From the cell containing the given text, extract its center point as [x, y] coordinate. 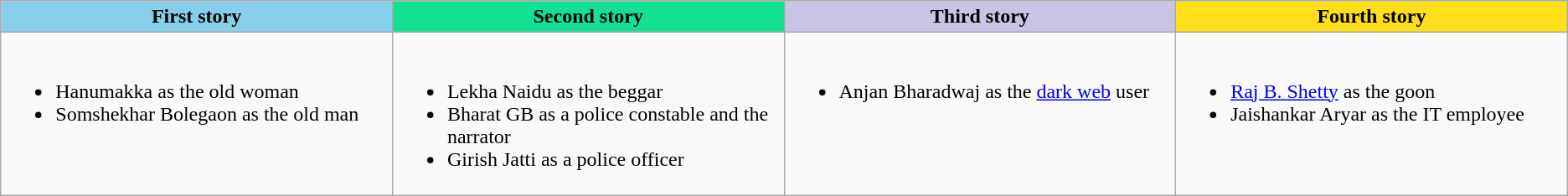
Raj B. Shetty as the goonJaishankar Aryar as the IT employee [1372, 114]
Third story [980, 17]
Hanumakka as the old womanSomshekhar Bolegaon as the old man [197, 114]
Anjan Bharadwaj as the dark web user [980, 114]
First story [197, 17]
Lekha Naidu as the beggarBharat GB as a police constable and the narratorGirish Jatti as a police officer [588, 114]
Fourth story [1372, 17]
Second story [588, 17]
